Scan for the cell matching the given text and deliver its (X, Y) coordinate at center. 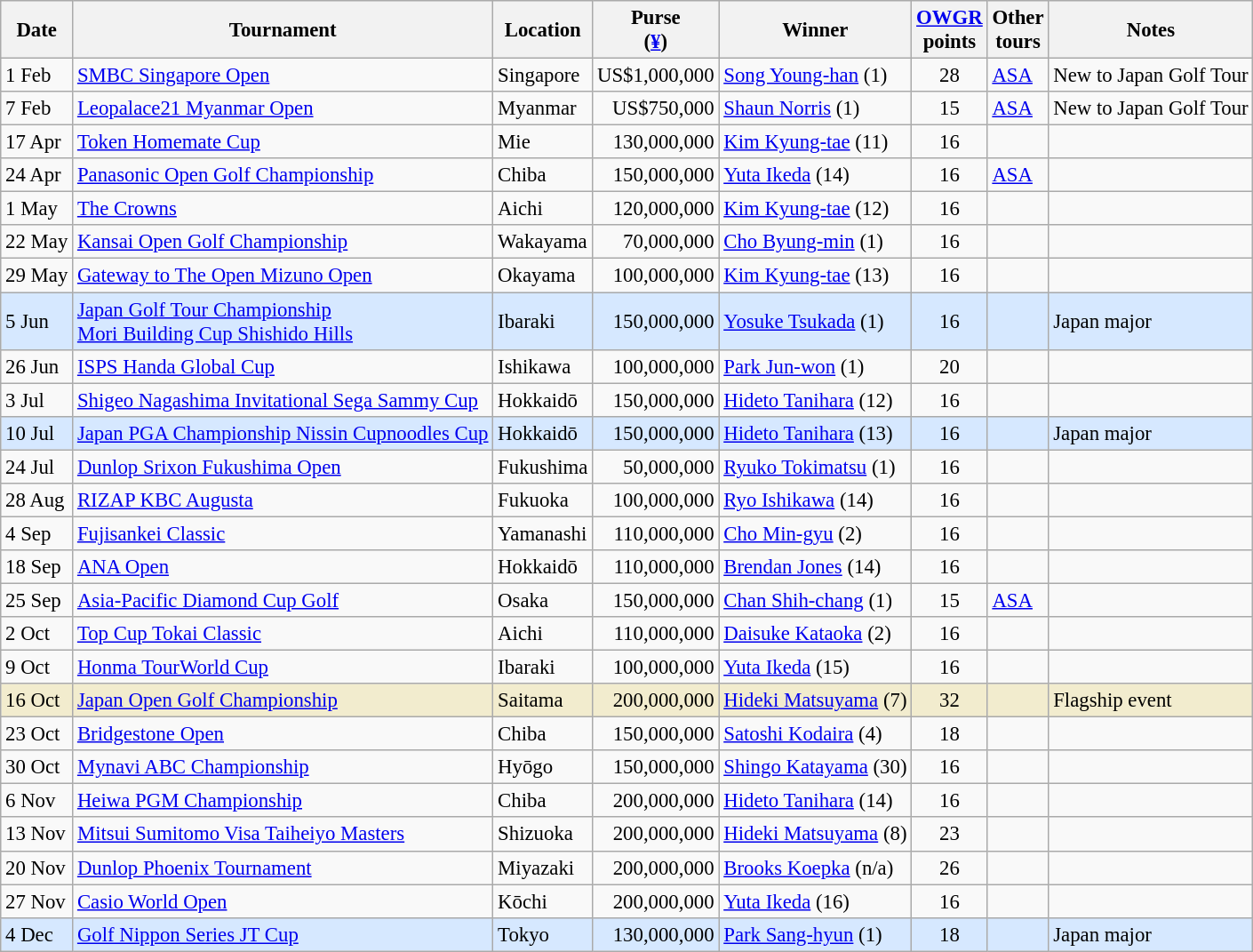
ANA Open (283, 567)
28 (949, 76)
Kim Kyung-tae (13) (816, 276)
17 Apr (37, 142)
25 Sep (37, 600)
Brooks Koepka (n/a) (816, 868)
Kōchi (543, 901)
Shingo Katayama (30) (816, 767)
Ishikawa (543, 366)
Cho Byung-min (1) (816, 243)
Top Cup Tokai Classic (283, 634)
Shaun Norris (1) (816, 108)
Fukushima (543, 467)
24 Jul (37, 467)
Park Sang-hyun (1) (816, 934)
2 Oct (37, 634)
30 Oct (37, 767)
23 (949, 835)
Mynavi ABC Championship (283, 767)
Tokyo (543, 934)
1 Feb (37, 76)
1 May (37, 209)
Tournament (283, 30)
Shizuoka (543, 835)
Othertours (1018, 30)
Yuta Ikeda (15) (816, 668)
Okayama (543, 276)
Hideto Tanihara (12) (816, 400)
Saitama (543, 700)
9 Oct (37, 668)
16 Oct (37, 700)
Heiwa PGM Championship (283, 801)
Myanmar (543, 108)
Leopalace21 Myanmar Open (283, 108)
5 Jun (37, 322)
24 Apr (37, 175)
SMBC Singapore Open (283, 76)
6 Nov (37, 801)
26 Jun (37, 366)
20 (949, 366)
Dunlop Phoenix Tournament (283, 868)
29 May (37, 276)
Hyōgo (543, 767)
Gateway to The Open Mizuno Open (283, 276)
Satoshi Kodaira (4) (816, 734)
Mitsui Sumitomo Visa Taiheiyo Masters (283, 835)
120,000,000 (656, 209)
Yuta Ikeda (16) (816, 901)
Asia-Pacific Diamond Cup Golf (283, 600)
4 Sep (37, 533)
Yosuke Tsukada (1) (816, 322)
Bridgestone Open (283, 734)
Date (37, 30)
Token Homemate Cup (283, 142)
32 (949, 700)
26 (949, 868)
Casio World Open (283, 901)
Kim Kyung-tae (12) (816, 209)
US$750,000 (656, 108)
27 Nov (37, 901)
Notes (1151, 30)
Honma TourWorld Cup (283, 668)
RIZAP KBC Augusta (283, 500)
4 Dec (37, 934)
Miyazaki (543, 868)
Location (543, 30)
Park Jun-won (1) (816, 366)
7 Feb (37, 108)
Hideki Matsuyama (8) (816, 835)
Japan Golf Tour ChampionshipMori Building Cup Shishido Hills (283, 322)
Flagship event (1151, 700)
Ryo Ishikawa (14) (816, 500)
Kim Kyung-tae (11) (816, 142)
70,000,000 (656, 243)
13 Nov (37, 835)
Hideki Matsuyama (7) (816, 700)
Cho Min-gyu (2) (816, 533)
Japan Open Golf Championship (283, 700)
Fujisankei Classic (283, 533)
Dunlop Srixon Fukushima Open (283, 467)
ISPS Handa Global Cup (283, 366)
Kansai Open Golf Championship (283, 243)
Panasonic Open Golf Championship (283, 175)
Yuta Ikeda (14) (816, 175)
Purse(¥) (656, 30)
3 Jul (37, 400)
Mie (543, 142)
Osaka (543, 600)
Hideto Tanihara (13) (816, 433)
Yamanashi (543, 533)
Winner (816, 30)
28 Aug (37, 500)
Song Young-han (1) (816, 76)
Japan PGA Championship Nissin Cupnoodles Cup (283, 433)
Golf Nippon Series JT Cup (283, 934)
OWGRpoints (949, 30)
20 Nov (37, 868)
22 May (37, 243)
Chan Shih-chang (1) (816, 600)
The Crowns (283, 209)
Hideto Tanihara (14) (816, 801)
Shigeo Nagashima Invitational Sega Sammy Cup (283, 400)
Ryuko Tokimatsu (1) (816, 467)
Brendan Jones (14) (816, 567)
Daisuke Kataoka (2) (816, 634)
Wakayama (543, 243)
Fukuoka (543, 500)
50,000,000 (656, 467)
18 Sep (37, 567)
23 Oct (37, 734)
10 Jul (37, 433)
US$1,000,000 (656, 76)
Singapore (543, 76)
